Return [x, y] of the center of cell containing provided text 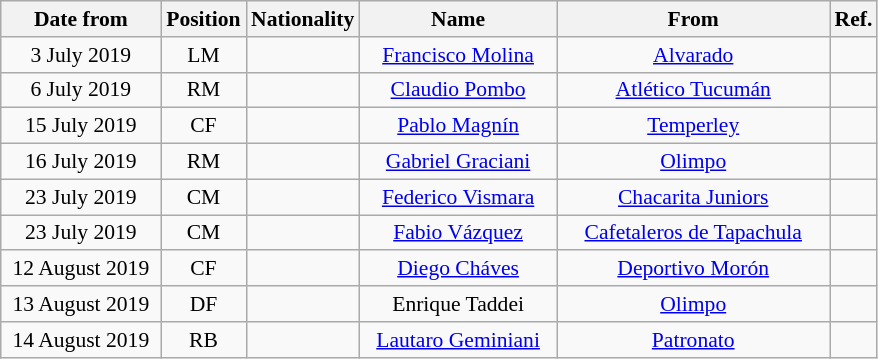
Cafetaleros de Tapachula [694, 233]
Name [458, 19]
Federico Vismara [458, 197]
Gabriel Graciani [458, 162]
3 July 2019 [81, 55]
From [694, 19]
Ref. [854, 19]
13 August 2019 [81, 304]
16 July 2019 [81, 162]
Claudio Pombo [458, 90]
Francisco Molina [458, 55]
Fabio Vázquez [458, 233]
Deportivo Morón [694, 269]
Chacarita Juniors [694, 197]
15 July 2019 [81, 126]
Atlético Tucumán [694, 90]
Alvarado [694, 55]
Diego Cháves [458, 269]
6 July 2019 [81, 90]
12 August 2019 [81, 269]
RB [204, 340]
DF [204, 304]
Nationality [302, 19]
Lautaro Geminiani [458, 340]
Date from [81, 19]
Patronato [694, 340]
Enrique Taddei [458, 304]
14 August 2019 [81, 340]
Position [204, 19]
Pablo Magnín [458, 126]
Temperley [694, 126]
LM [204, 55]
